Return the [X, Y] coordinate for the center point of the cell that contains the specified text.  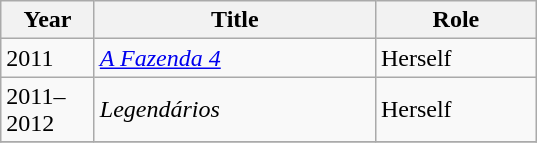
2011–2012 [48, 110]
Role [456, 20]
Year [48, 20]
Title [234, 20]
2011 [48, 58]
Legendários [234, 110]
A Fazenda 4 [234, 58]
